Identify which cell holds the provided text, then report its (X, Y) central coordinate. 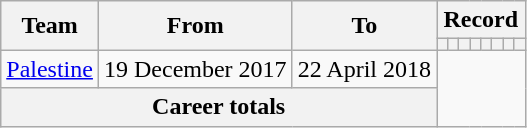
Team (50, 26)
Palestine (50, 69)
Career totals (219, 107)
Record (481, 20)
To (364, 26)
22 April 2018 (364, 69)
From (195, 26)
19 December 2017 (195, 69)
